Return (x, y) of the center of cell containing provided text 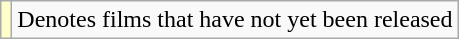
Denotes films that have not yet been released (235, 20)
